Return the (X, Y) coordinate for the center point of the cell that contains the specified text.  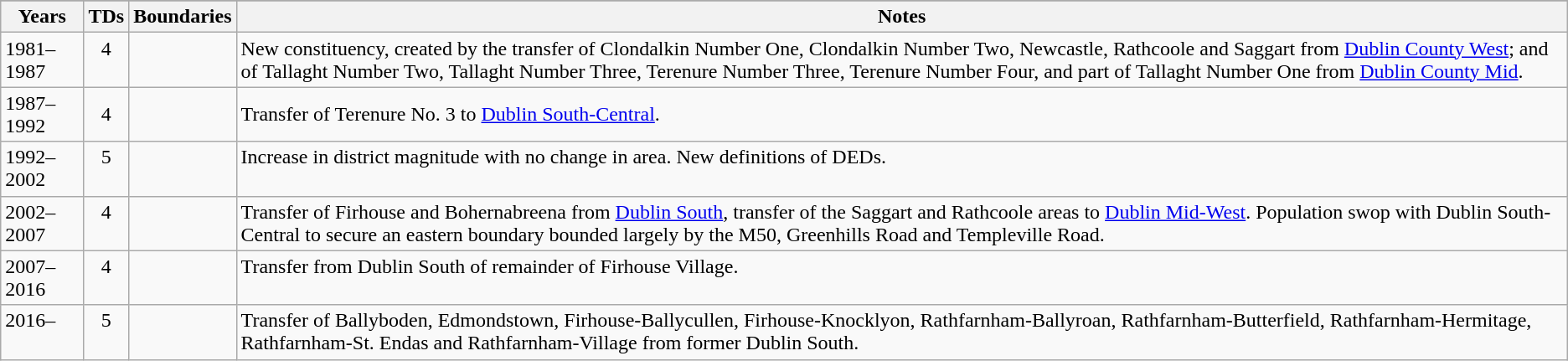
Boundaries (183, 17)
Transfer of Terenure No. 3 to Dublin South-Central. (901, 114)
1992–2002 (42, 169)
2016– (42, 332)
Transfer from Dublin South of remainder of Firhouse Village. (901, 278)
TDs (106, 17)
Increase in district magnitude with no change in area. New definitions of DEDs. (901, 169)
2007–2016 (42, 278)
Years (42, 17)
1981–1987 (42, 60)
2002–2007 (42, 223)
1987–1992 (42, 114)
Notes (901, 17)
